Provide the (X, Y) coordinate of the cell's center where the given text is located.  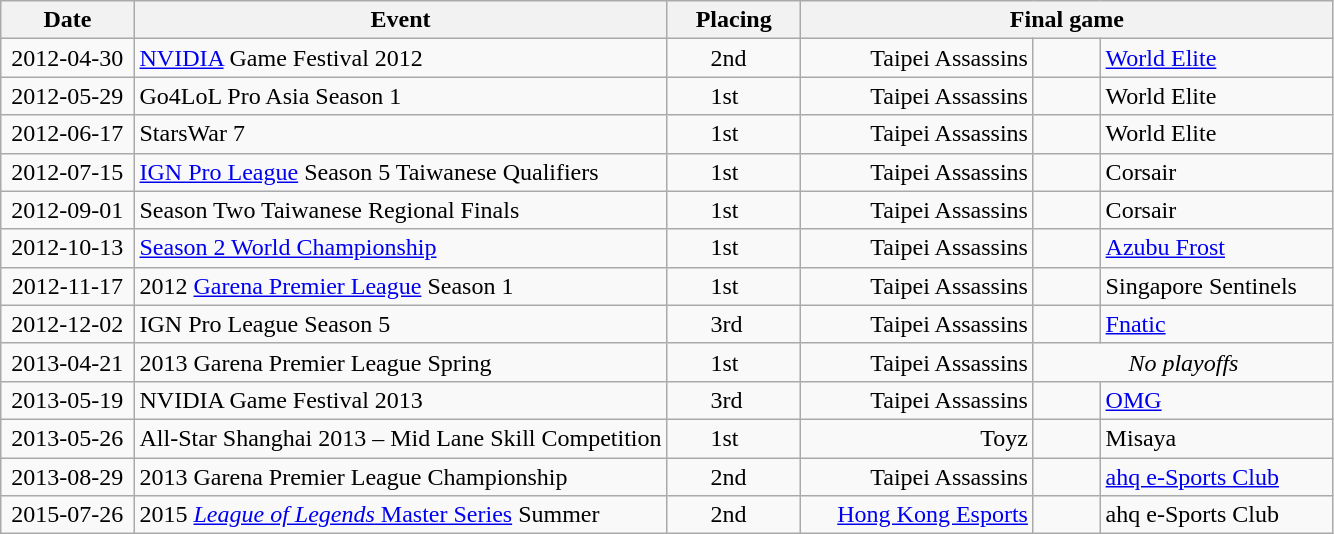
2013-05-19 (68, 400)
2013-04-21 (68, 362)
Placing (734, 20)
2013-05-26 (68, 438)
NVIDIA Game Festival 2013 (400, 400)
Hong Kong Esports (916, 515)
2013 Garena Premier League Spring (400, 362)
StarsWar 7 (400, 134)
Fnatic (1216, 324)
2012-12-02 (68, 324)
Season 2 World Championship (400, 248)
IGN Pro League Season 5 Taiwanese Qualifiers (400, 172)
2012-07-15 (68, 172)
2012 Garena Premier League Season 1 (400, 286)
Singapore Sentinels (1216, 286)
Date (68, 20)
2012-11-17 (68, 286)
OMG (1216, 400)
2013-08-29 (68, 477)
Season Two Taiwanese Regional Finals (400, 210)
2012-05-29 (68, 96)
2012-10-13 (68, 248)
Final game (1066, 20)
2012-04-30 (68, 58)
Azubu Frost (1216, 248)
IGN Pro League Season 5 (400, 324)
2015 League of Legends Master Series Summer (400, 515)
NVIDIA Game Festival 2012 (400, 58)
2012-06-17 (68, 134)
Toyz (916, 438)
Go4LoL Pro Asia Season 1 (400, 96)
2015-07-26 (68, 515)
No playoffs (1183, 362)
2012-09-01 (68, 210)
Event (400, 20)
All-Star Shanghai 2013 – Mid Lane Skill Competition (400, 438)
Misaya (1216, 438)
2013 Garena Premier League Championship (400, 477)
